Return [x, y] of the center of cell containing provided text 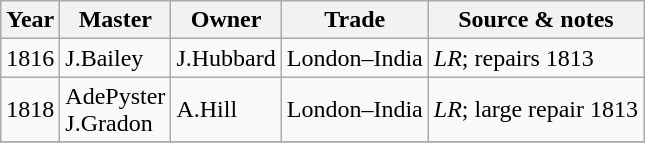
Master [116, 20]
LR; large repair 1813 [536, 110]
Source & notes [536, 20]
J.Bailey [116, 58]
Owner [226, 20]
Year [30, 20]
1818 [30, 110]
Trade [354, 20]
J.Hubbard [226, 58]
A.Hill [226, 110]
AdePysterJ.Gradon [116, 110]
1816 [30, 58]
LR; repairs 1813 [536, 58]
